Capture the cell that displays the provided text and extract its [X, Y] central coordinate. 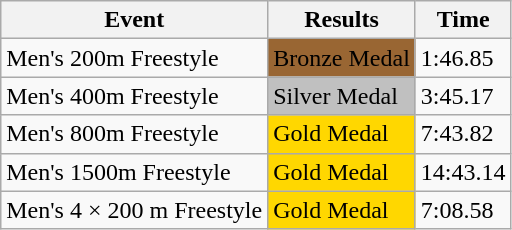
3:45.17 [463, 96]
1:46.85 [463, 58]
Men's 400m Freestyle [134, 96]
Men's 800m Freestyle [134, 134]
14:43.14 [463, 172]
Bronze Medal [342, 58]
7:08.58 [463, 210]
Event [134, 20]
Silver Medal [342, 96]
Men's 1500m Freestyle [134, 172]
Men's 4 × 200 m Freestyle [134, 210]
7:43.82 [463, 134]
Men's 200m Freestyle [134, 58]
Time [463, 20]
Results [342, 20]
